From the cell containing the given text, extract its center point as (X, Y) coordinate. 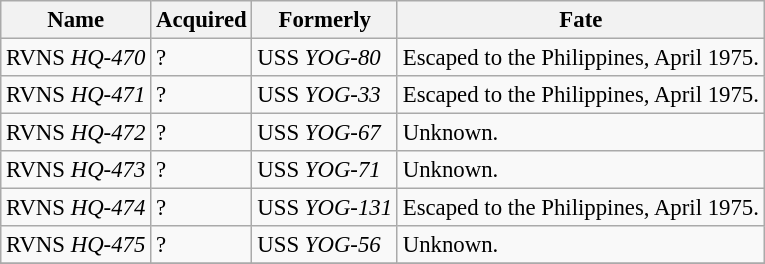
Fate (580, 20)
Name (76, 20)
RVNS HQ-470 (76, 58)
RVNS HQ-474 (76, 208)
RVNS HQ-475 (76, 245)
RVNS HQ-472 (76, 133)
USS YOG-56 (324, 245)
USS YOG-33 (324, 95)
Formerly (324, 20)
USS YOG-80 (324, 58)
USS YOG-131 (324, 208)
RVNS HQ-471 (76, 95)
USS YOG-71 (324, 170)
Acquired (202, 20)
RVNS HQ-473 (76, 170)
USS YOG-67 (324, 133)
